From the cell containing the given text, extract its center point as (X, Y) coordinate. 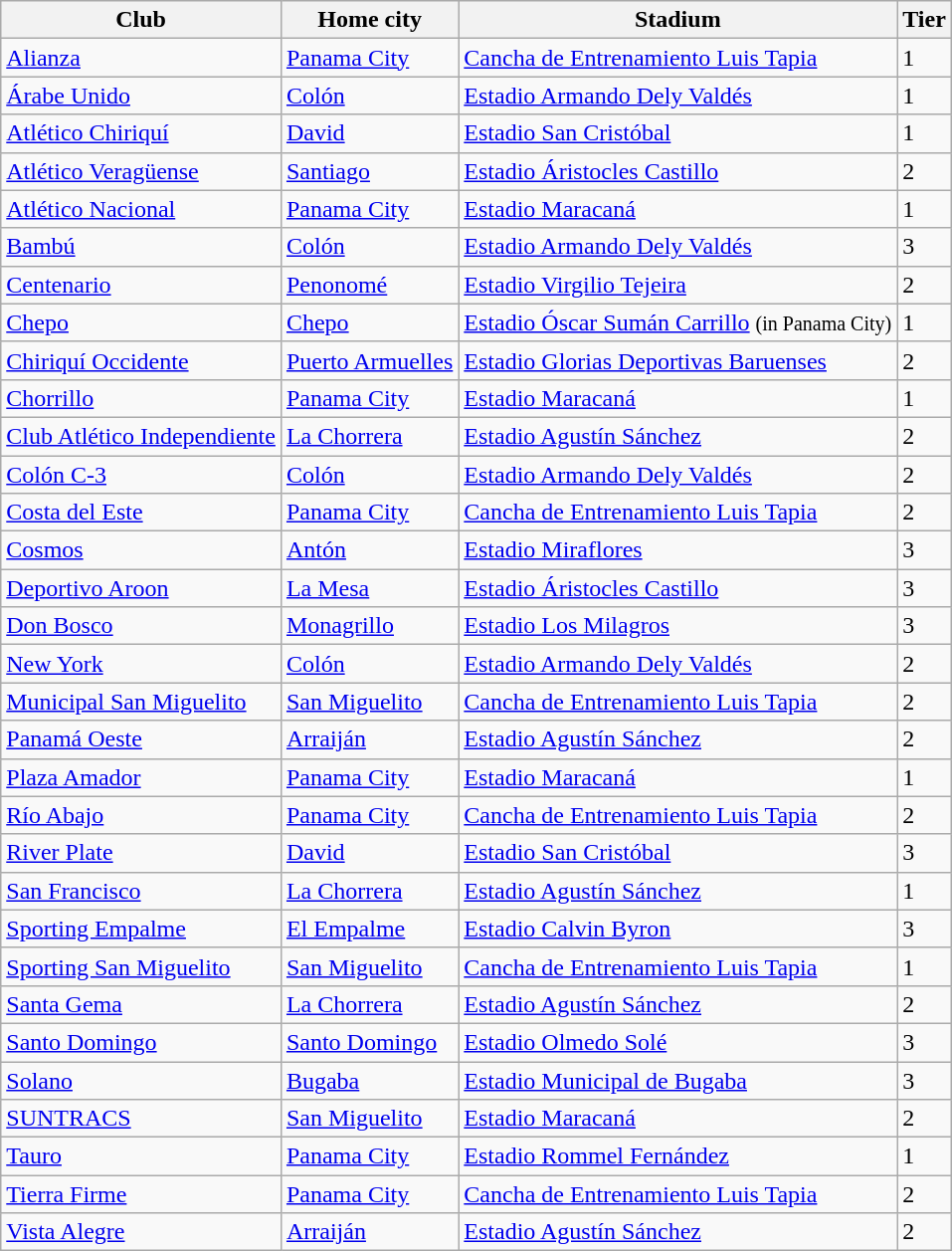
Colón C-3 (141, 475)
Deportivo Aroon (141, 588)
Monagrillo (369, 626)
Vista Alegre (141, 1232)
Panamá Oeste (141, 739)
Estadio Los Milagros (678, 626)
Solano (141, 1080)
Tier (925, 20)
Estadio Calvin Byron (678, 929)
Bambú (141, 247)
River Plate (141, 853)
Club Atlético Independiente (141, 436)
Estadio Óscar Sumán Carrillo (in Panama City) (678, 322)
Costa del Este (141, 513)
Puerto Armuelles (369, 360)
Santiago (369, 171)
Árabe Unido (141, 96)
Estadio Rommel Fernández (678, 1156)
Santa Gema (141, 1004)
Alianza (141, 58)
Atlético Chiriquí (141, 133)
El Empalme (369, 929)
Estadio Municipal de Bugaba (678, 1080)
Atlético Veragüense (141, 171)
Home city (369, 20)
Estadio Virgilio Tejeira (678, 285)
Municipal San Miguelito (141, 702)
Río Abajo (141, 815)
Bugaba (369, 1080)
Don Bosco (141, 626)
Plaza Amador (141, 777)
Cosmos (141, 550)
Estadio Olmedo Solé (678, 1042)
Estadio Glorias Deportivas Baruenses (678, 360)
Atlético Nacional (141, 209)
Centenario (141, 285)
Chorrillo (141, 398)
SUNTRACS (141, 1119)
New York (141, 664)
Sporting San Miguelito (141, 966)
Tauro (141, 1156)
Chiriquí Occidente (141, 360)
San Francisco (141, 891)
La Mesa (369, 588)
Tierra Firme (141, 1194)
Club (141, 20)
Penonomé (369, 285)
Stadium (678, 20)
Sporting Empalme (141, 929)
Estadio Miraflores (678, 550)
Antón (369, 550)
